Provide the (x, y) coordinate of the cell's center where the given text is located.  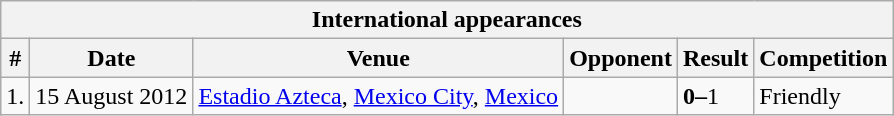
Friendly (824, 96)
Date (112, 58)
0–1 (715, 96)
Venue (378, 58)
15 August 2012 (112, 96)
International appearances (447, 20)
Estadio Azteca, Mexico City, Mexico (378, 96)
Competition (824, 58)
# (16, 58)
Result (715, 58)
Opponent (621, 58)
1. (16, 96)
